From the cell containing the given text, extract its center point as [X, Y] coordinate. 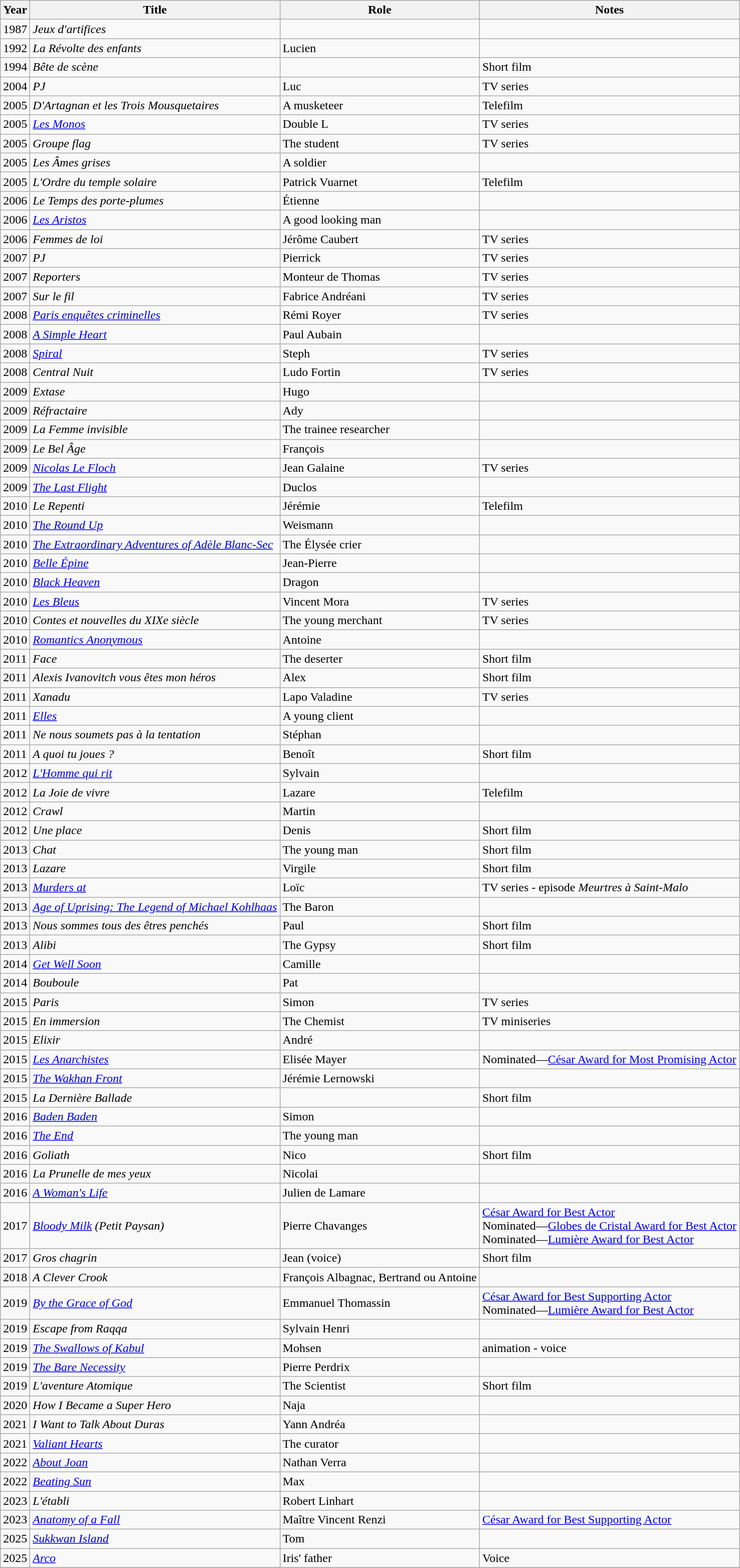
A Simple Heart [155, 334]
Bouboule [155, 983]
Antoine [380, 640]
The Swallows of Kabul [155, 1348]
Voice [609, 1558]
I Want to Talk About Duras [155, 1424]
Nathan Verra [380, 1462]
A Woman's Life [155, 1193]
Notes [609, 10]
Escape from Raqqa [155, 1329]
Alexis Ivanovitch vous êtes mon héros [155, 678]
Get Well Soon [155, 964]
Le Repenti [155, 506]
Romantics Anonymous [155, 640]
A good looking man [380, 220]
Paul [380, 926]
Arco [155, 1558]
Lucien [380, 48]
A Clever Crook [155, 1277]
Alex [380, 678]
Monteur de Thomas [380, 277]
The student [380, 143]
Elisée Mayer [380, 1059]
Les Âmes grises [155, 162]
Jeux d'artifices [155, 29]
Emmanuel Thomassin [380, 1303]
Tom [380, 1539]
Paul Aubain [380, 334]
Fabrice Andréani [380, 296]
The Chemist [380, 1021]
The young merchant [380, 621]
Les Monos [155, 124]
César Award for Best Supporting ActorNominated—Lumière Award for Best Actor [609, 1303]
Denis [380, 830]
Nico [380, 1154]
Contes et nouvelles du XIXe siècle [155, 621]
Pierre Chavanges [380, 1226]
Patrick Vuarnet [380, 181]
Les Anarchistes [155, 1059]
François [380, 449]
La Révolte des enfants [155, 48]
Age of Uprising: The Legend of Michael Kohlhaas [155, 907]
Sur le fil [155, 296]
François Albagnac, Bertrand ou Antoine [380, 1277]
Bête de scène [155, 67]
The Bare Necessity [155, 1367]
Year [15, 10]
2020 [15, 1405]
By the Grace of God [155, 1303]
The curator [380, 1443]
A young client [380, 716]
The Last Flight [155, 487]
Elles [155, 716]
Murders at [155, 888]
André [380, 1040]
Central Nuit [155, 372]
Goliath [155, 1154]
Chat [155, 850]
TV miniseries [609, 1021]
1994 [15, 67]
Jérôme Caubert [380, 239]
Hugo [380, 391]
Bloody Milk (Petit Paysan) [155, 1226]
Yann Andréa [380, 1424]
The Baron [380, 907]
A soldier [380, 162]
Baden Baden [155, 1116]
Black Heaven [155, 582]
En immersion [155, 1021]
Iris' father [380, 1558]
Martin [380, 811]
Le Bel Âge [155, 449]
Paris enquêtes criminelles [155, 315]
The Round Up [155, 525]
A musketeer [380, 105]
Jean Galaine [380, 468]
Sylvain Henri [380, 1329]
Groupe flag [155, 143]
Paris [155, 1002]
Crawl [155, 811]
D'Artagnan et les Trois Mousquetaires [155, 105]
Pat [380, 983]
La Prunelle de mes yeux [155, 1174]
Lapo Valadine [380, 697]
2018 [15, 1277]
Rémi Royer [380, 315]
La Femme invisible [155, 430]
A quoi tu joues ? [155, 754]
Nicolas Le Floch [155, 468]
Gros chagrin [155, 1258]
Robert Linhart [380, 1500]
Nominated—César Award for Most Promising Actor [609, 1059]
Belle Épine [155, 563]
The Gypsy [380, 945]
Jean (voice) [380, 1258]
Steph [380, 353]
César Award for Best Supporting Actor [609, 1520]
Loïc [380, 888]
Les Bleus [155, 602]
Weismann [380, 525]
Naja [380, 1405]
1987 [15, 29]
2004 [15, 86]
Dragon [380, 582]
Camille [380, 964]
L'Ordre du temple solaire [155, 181]
La Joie de vivre [155, 792]
Femmes de loi [155, 239]
Xanadu [155, 697]
Title [155, 10]
Stéphan [380, 735]
Maître Vincent Renzi [380, 1520]
Sylvain [380, 773]
Jérémie [380, 506]
Face [155, 659]
The trainee researcher [380, 430]
Benoît [380, 754]
La Dernière Ballade [155, 1097]
Ne nous soumets pas à la tentation [155, 735]
Une place [155, 830]
Jean-Pierre [380, 563]
TV series - episode Meurtres à Saint-Malo [609, 888]
Le Temps des porte-plumes [155, 201]
The Scientist [380, 1386]
Beating Sun [155, 1481]
The Wakhan Front [155, 1078]
L'aventure Atomique [155, 1386]
Virgile [380, 869]
Étienne [380, 201]
Les Aristos [155, 220]
Nicolai [380, 1174]
Vincent Mora [380, 602]
Mohsen [380, 1348]
About Joan [155, 1462]
animation - voice [609, 1348]
The Extraordinary Adventures of Adèle Blanc-Sec [155, 544]
Double L [380, 124]
L'établi [155, 1500]
César Award for Best ActorNominated—Globes de Cristal Award for Best ActorNominated—Lumière Award for Best Actor [609, 1226]
Pierrick [380, 258]
Reporters [155, 277]
How I Became a Super Hero [155, 1405]
Elixir [155, 1040]
Nous sommes tous des êtres penchés [155, 926]
Extase [155, 391]
Ady [380, 411]
L'Homme qui rit [155, 773]
Réfractaire [155, 411]
The deserter [380, 659]
Valiant Hearts [155, 1443]
Pierre Perdrix [380, 1367]
Anatomy of a Fall [155, 1520]
Jérémie Lernowski [380, 1078]
Alibi [155, 945]
Sukkwan Island [155, 1539]
Ludo Fortin [380, 372]
1992 [15, 48]
Luc [380, 86]
The Élysée crier [380, 544]
Spiral [155, 353]
Max [380, 1481]
Julien de Lamare [380, 1193]
Role [380, 10]
The End [155, 1135]
Duclos [380, 487]
